Capture the cell that displays the provided text and extract its [x, y] central coordinate. 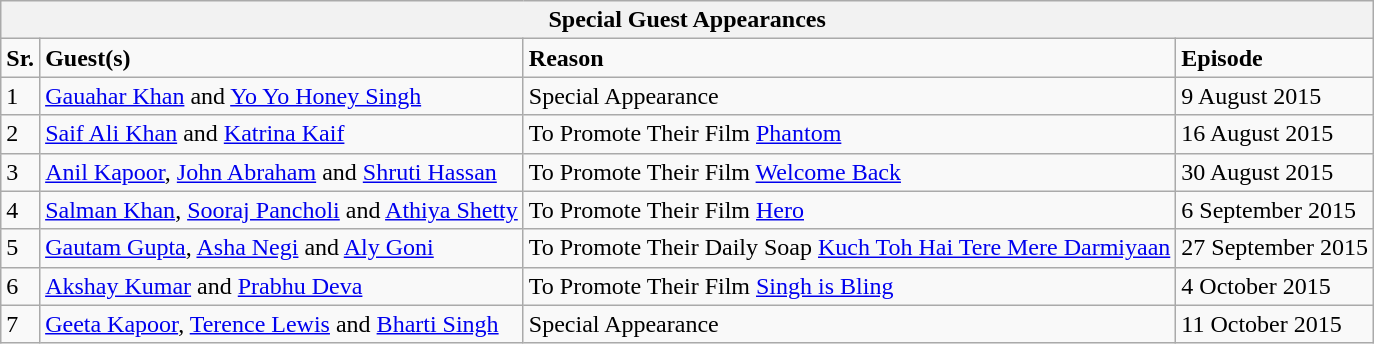
Reason [850, 58]
2 [20, 134]
30 August 2015 [1275, 172]
Geeta Kapoor, Terence Lewis and Bharti Singh [282, 324]
16 August 2015 [1275, 134]
Salman Khan, Sooraj Pancholi and Athiya Shetty [282, 210]
3 [20, 172]
4 October 2015 [1275, 286]
Guest(s) [282, 58]
Saif Ali Khan and Katrina Kaif [282, 134]
To Promote Their Film Hero [850, 210]
Episode [1275, 58]
Gautam Gupta, Asha Negi and Aly Goni [282, 248]
Akshay Kumar and Prabhu Deva [282, 286]
1 [20, 96]
4 [20, 210]
6 September 2015 [1275, 210]
Special Guest Appearances [688, 20]
6 [20, 286]
7 [20, 324]
27 September 2015 [1275, 248]
To Promote Their Film Singh is Bling [850, 286]
To Promote Their Film Phantom [850, 134]
Anil Kapoor, John Abraham and Shruti Hassan [282, 172]
11 October 2015 [1275, 324]
Gauahar Khan and Yo Yo Honey Singh [282, 96]
5 [20, 248]
9 August 2015 [1275, 96]
Sr. [20, 58]
To Promote Their Film Welcome Back [850, 172]
To Promote Their Daily Soap Kuch Toh Hai Tere Mere Darmiyaan [850, 248]
